Pinpoint the cell where the given text exists, returning its (X, Y) midpoint coordinate. 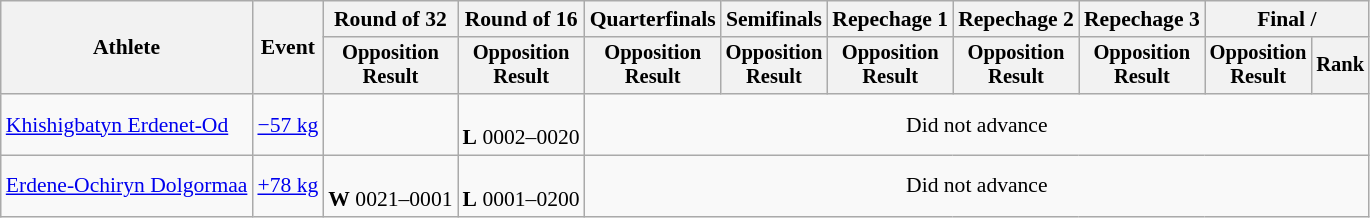
W 0021–0001 (390, 186)
Semifinals (774, 19)
Athlete (127, 48)
L 0001–0200 (522, 186)
Final / (1287, 19)
Round of 32 (390, 19)
L 0002–0020 (522, 124)
Repechage 3 (1142, 19)
Event (288, 48)
Repechage 2 (1016, 19)
Quarterfinals (653, 19)
Erdene-Ochiryn Dolgormaa (127, 186)
Rank (1340, 66)
Khishigbatyn Erdenet-Od (127, 124)
Round of 16 (522, 19)
−57 kg (288, 124)
+78 kg (288, 186)
Repechage 1 (890, 19)
